Return (X, Y) of the center of cell containing provided text 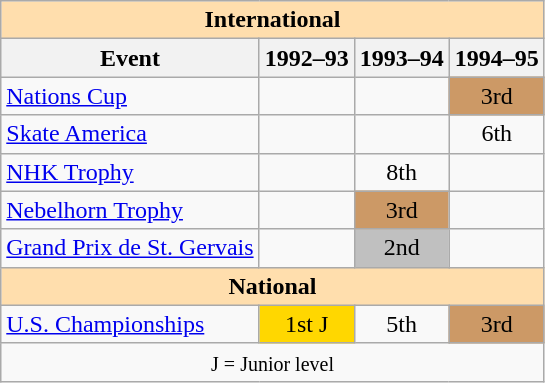
2nd (402, 248)
1993–94 (402, 58)
Event (130, 58)
6th (496, 134)
1st J (306, 324)
1992–93 (306, 58)
International (273, 20)
Grand Prix de St. Gervais (130, 248)
J = Junior level (273, 362)
National (273, 286)
5th (402, 324)
Nations Cup (130, 96)
U.S. Championships (130, 324)
1994–95 (496, 58)
Nebelhorn Trophy (130, 210)
Skate America (130, 134)
NHK Trophy (130, 172)
8th (402, 172)
